Capture the cell that displays the provided text and extract its (x, y) central coordinate. 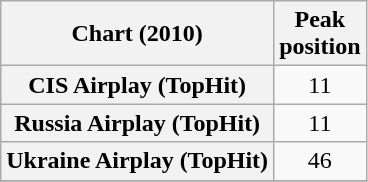
46 (320, 161)
CIS Airplay (TopHit) (138, 85)
Ukraine Airplay (TopHit) (138, 161)
Chart (2010) (138, 34)
Russia Airplay (TopHit) (138, 123)
Peakposition (320, 34)
